Detect which cell encompasses the target text, then output its (X, Y) center coordinate. 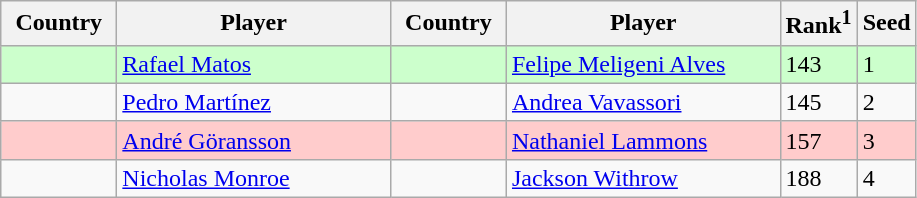
1 (886, 64)
Rafael Matos (254, 64)
157 (818, 140)
Nicholas Monroe (254, 178)
2 (886, 102)
Jackson Withrow (643, 178)
Seed (886, 24)
143 (818, 64)
3 (886, 140)
4 (886, 178)
Felipe Meligeni Alves (643, 64)
André Göransson (254, 140)
Nathaniel Lammons (643, 140)
188 (818, 178)
145 (818, 102)
Rank1 (818, 24)
Andrea Vavassori (643, 102)
Pedro Martínez (254, 102)
